Find where the given text appears and provide that cell's center as (x, y) coordinate. 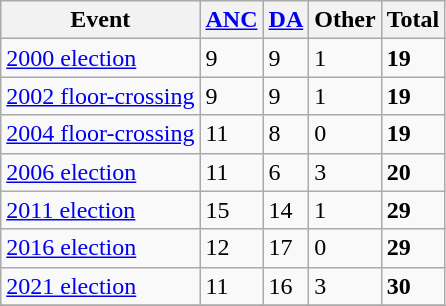
Other (345, 20)
2016 election (100, 248)
20 (413, 172)
17 (286, 248)
Total (413, 20)
30 (413, 286)
2011 election (100, 210)
2002 floor-crossing (100, 96)
15 (232, 210)
DA (286, 20)
12 (232, 248)
ANC (232, 20)
2021 election (100, 286)
Event (100, 20)
2006 election (100, 172)
8 (286, 134)
2004 floor-crossing (100, 134)
16 (286, 286)
6 (286, 172)
2000 election (100, 58)
14 (286, 210)
